Locate the cell with the specified text and output its (x, y) center coordinate. 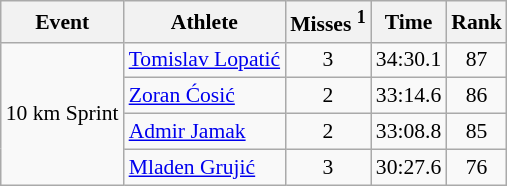
Misses 1 (328, 22)
76 (476, 167)
34:30.1 (408, 60)
86 (476, 96)
Zoran Ćosić (204, 96)
Time (408, 22)
30:27.6 (408, 167)
33:08.8 (408, 132)
Admir Jamak (204, 132)
10 km Sprint (62, 113)
Tomislav Lopatić (204, 60)
Event (62, 22)
Mladen Grujić (204, 167)
33:14.6 (408, 96)
Rank (476, 22)
85 (476, 132)
87 (476, 60)
Athlete (204, 22)
